Extract the [X, Y] coordinate from the center of the cell holding the provided text.  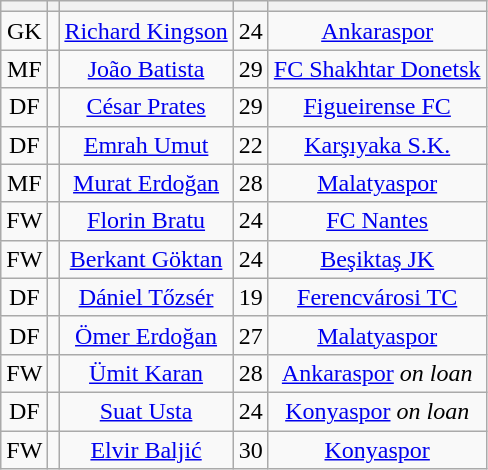
Elvir Baljić [146, 449]
Ömer Erdoğan [146, 335]
Berkant Göktan [146, 259]
Beşiktaş JK [377, 259]
César Prates [146, 107]
Florin Bratu [146, 221]
FC Nantes [377, 221]
Dániel Tőzsér [146, 297]
Emrah Umut [146, 145]
Ferencvárosi TC [377, 297]
Richard Kingson [146, 31]
Ümit Karan [146, 373]
30 [250, 449]
Karşıyaka S.K. [377, 145]
22 [250, 145]
FC Shakhtar Donetsk [377, 69]
Konyaspor on loan [377, 411]
Murat Erdoğan [146, 183]
19 [250, 297]
Ankaraspor [377, 31]
GK [24, 31]
Figueirense FC [377, 107]
João Batista [146, 69]
Suat Usta [146, 411]
27 [250, 335]
Ankaraspor on loan [377, 373]
Konyaspor [377, 449]
